Provide the [x, y] coordinate of the cell's center where the given text is located.  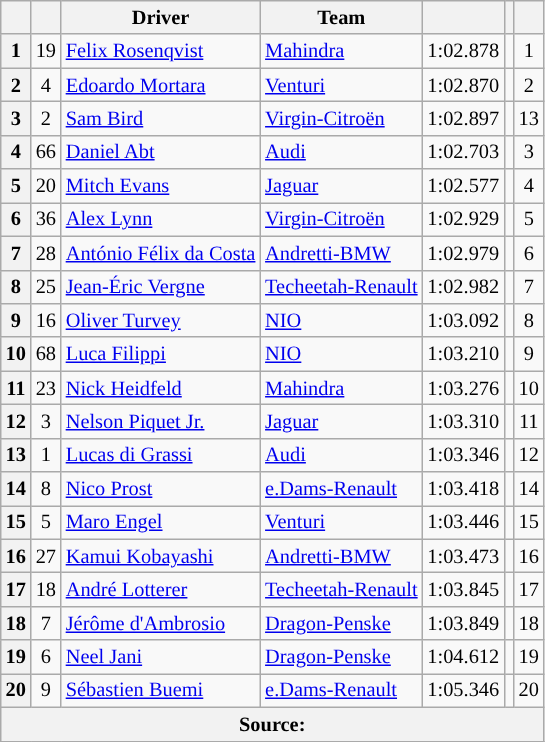
Kamui Kobayashi [160, 556]
1:02.979 [463, 253]
Lucas di Grassi [160, 455]
Daniel Abt [160, 152]
1:02.878 [463, 51]
Neel Jani [160, 657]
Oliver Turvey [160, 320]
Mitch Evans [160, 186]
1:02.897 [463, 118]
Luca Filippi [160, 354]
Felix Rosenqvist [160, 51]
1:03.418 [463, 489]
1:03.210 [463, 354]
Nico Prost [160, 489]
Maro Engel [160, 522]
1:03.446 [463, 522]
1:04.612 [463, 657]
1:03.849 [463, 623]
Driver [160, 17]
Source: [272, 724]
Edoardo Mortara [160, 85]
1:02.703 [463, 152]
1:02.577 [463, 186]
Alex Lynn [160, 219]
1:02.929 [463, 219]
André Lotterer [160, 589]
1:02.982 [463, 287]
25 [46, 287]
Jérôme d'Ambrosio [160, 623]
1:03.473 [463, 556]
28 [46, 253]
36 [46, 219]
66 [46, 152]
23 [46, 388]
1:03.092 [463, 320]
Nick Heidfeld [160, 388]
Team [341, 17]
1:03.845 [463, 589]
1:05.346 [463, 690]
1:03.346 [463, 455]
1:03.276 [463, 388]
1:02.870 [463, 85]
António Félix da Costa [160, 253]
1:03.310 [463, 421]
68 [46, 354]
Jean-Éric Vergne [160, 287]
Nelson Piquet Jr. [160, 421]
Sébastien Buemi [160, 690]
Sam Bird [160, 118]
27 [46, 556]
